Capture the cell that displays the provided text and extract its (X, Y) central coordinate. 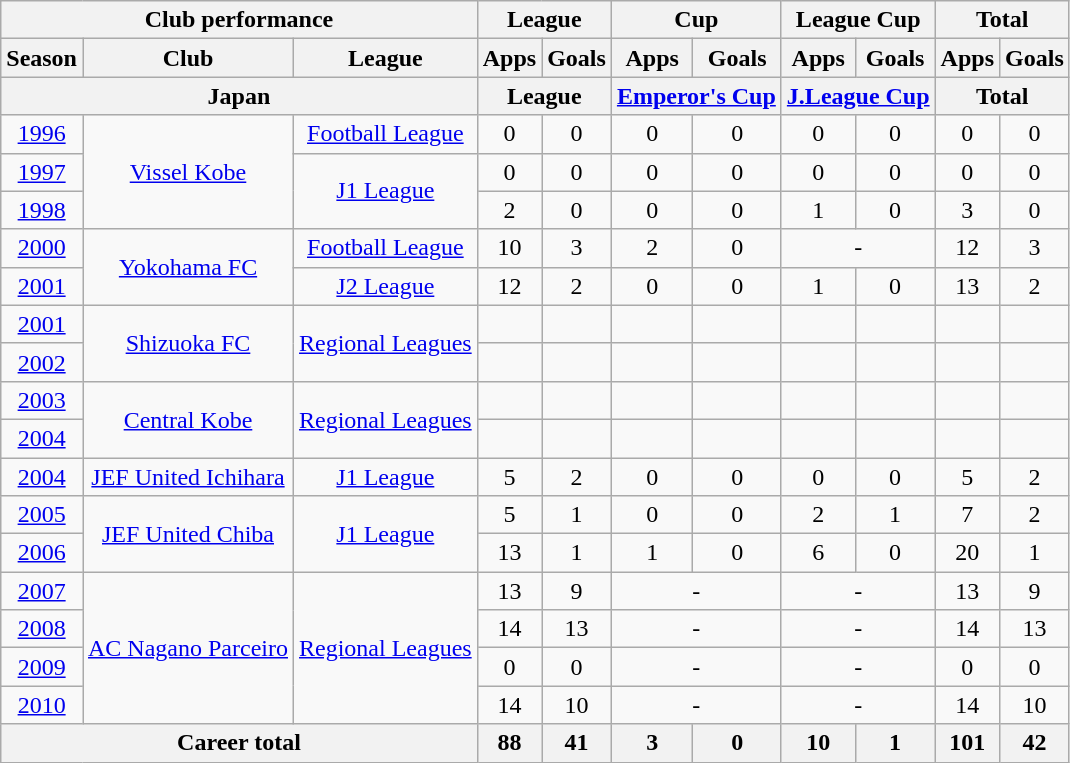
7 (967, 515)
2008 (42, 629)
Career total (239, 743)
20 (967, 553)
2007 (42, 591)
Shizuoka FC (188, 343)
Cup (696, 20)
88 (509, 743)
101 (967, 743)
League Cup (858, 20)
2002 (42, 362)
JEF United Ichihara (188, 477)
2003 (42, 400)
J2 League (386, 286)
Club performance (239, 20)
Season (42, 58)
Central Kobe (188, 419)
2010 (42, 705)
Japan (239, 96)
2000 (42, 248)
41 (577, 743)
Emperor's Cup (696, 96)
1997 (42, 172)
2009 (42, 667)
J.League Cup (858, 96)
2005 (42, 515)
JEF United Chiba (188, 534)
AC Nagano Parceiro (188, 648)
Club (188, 58)
Yokohama FC (188, 267)
2006 (42, 553)
Vissel Kobe (188, 172)
1996 (42, 134)
42 (1035, 743)
6 (818, 553)
1998 (42, 210)
